Identify which cell holds the provided text, then report its (x, y) central coordinate. 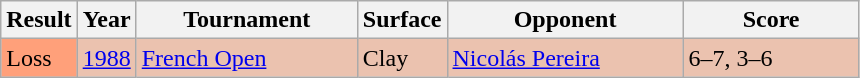
French Open (246, 58)
Opponent (565, 20)
1988 (106, 58)
Result (39, 20)
Year (106, 20)
Score (771, 20)
Loss (39, 58)
Clay (402, 58)
Tournament (246, 20)
Surface (402, 20)
Nicolás Pereira (565, 58)
6–7, 3–6 (771, 58)
